Detect which cell encompasses the target text, then output its [x, y] center coordinate. 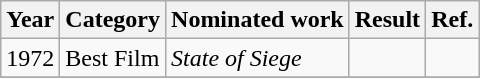
State of Siege [258, 58]
1972 [30, 58]
Best Film [113, 58]
Result [387, 20]
Category [113, 20]
Ref. [452, 20]
Nominated work [258, 20]
Year [30, 20]
